Capture the cell that displays the provided text and extract its (X, Y) central coordinate. 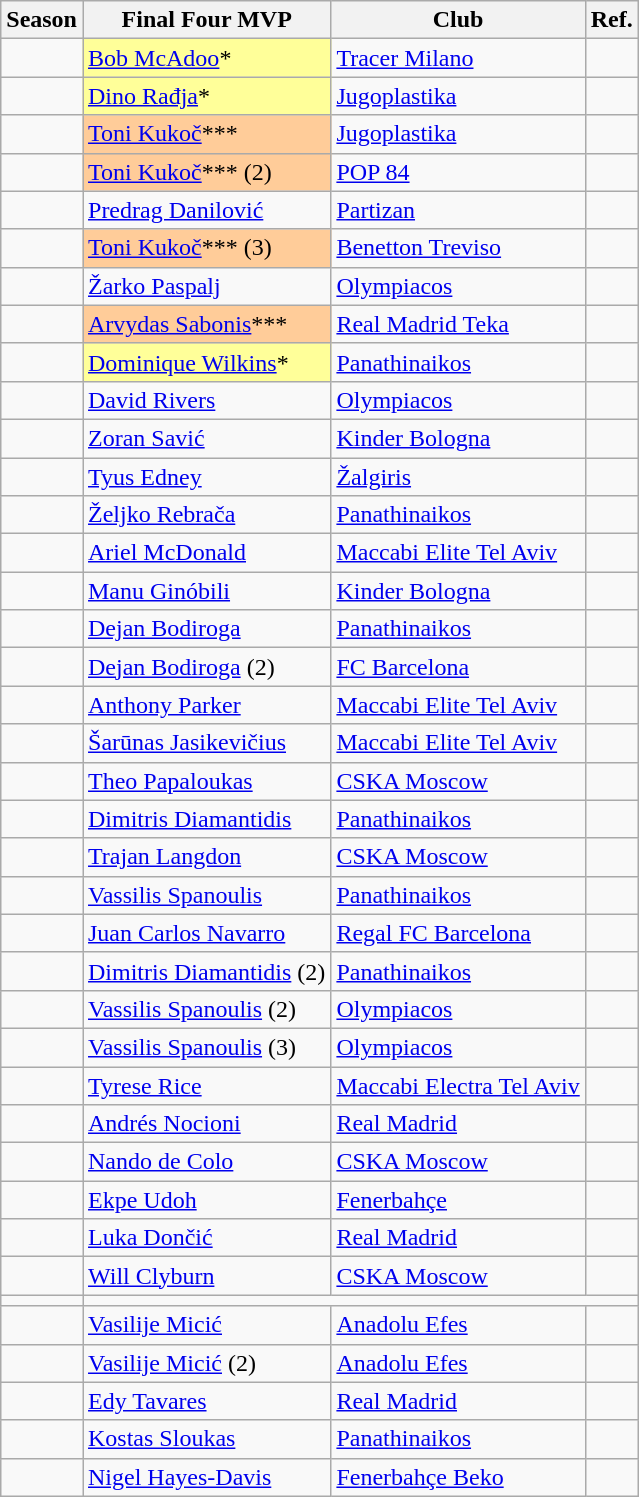
Will Clyburn (206, 1276)
Club (458, 20)
Dominique Wilkins* (206, 362)
Šarūnas Jasikevičius (206, 743)
Anthony Parker (206, 705)
Vassilis Spanoulis (2) (206, 1009)
Vassilis Spanoulis (206, 895)
POP 84 (458, 172)
Season (42, 20)
Toni Kukoč*** (2) (206, 172)
Maccabi Electra Tel Aviv (458, 1085)
FC Barcelona (458, 667)
Edy Tavares (206, 1401)
Arvydas Sabonis*** (206, 324)
Vassilis Spanoulis (3) (206, 1047)
Regal FC Barcelona (458, 933)
Dimitris Diamantidis (2) (206, 971)
Toni Kukoč*** (3) (206, 248)
Toni Kukoč*** (206, 134)
Žalgiris (458, 477)
Andrés Nocioni (206, 1124)
Tracer Milano (458, 58)
Tyrese Rice (206, 1085)
Juan Carlos Navarro (206, 933)
Dino Rađja* (206, 96)
Ariel McDonald (206, 553)
Vasilije Micić (206, 1325)
Dejan Bodiroga (206, 629)
Žarko Paspalj (206, 286)
Dejan Bodiroga (2) (206, 667)
Vasilije Micić (2) (206, 1363)
Ekpe Udoh (206, 1200)
Final Four MVP (206, 20)
Benetton Treviso (458, 248)
Kostas Sloukas (206, 1439)
Zoran Savić (206, 438)
David Rivers (206, 400)
Theo Papaloukas (206, 781)
Fenerbahçe Beko (458, 1477)
Bob McAdoo* (206, 58)
Ref. (612, 20)
Luka Dončić (206, 1238)
Trajan Langdon (206, 857)
Real Madrid Teka (458, 324)
Nigel Hayes-Davis (206, 1477)
Željko Rebrača (206, 515)
Nando de Colo (206, 1162)
Tyus Edney (206, 477)
Manu Ginóbili (206, 591)
Dimitris Diamantidis (206, 819)
Partizan (458, 210)
Fenerbahçe (458, 1200)
Predrag Danilović (206, 210)
